Scan for the cell matching the given text and deliver its [X, Y] coordinate at center. 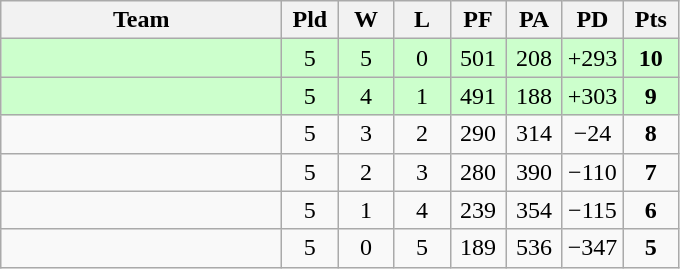
L [422, 20]
491 [478, 96]
6 [651, 210]
390 [534, 172]
−110 [592, 172]
Pld [310, 20]
W [366, 20]
314 [534, 134]
PA [534, 20]
PF [478, 20]
501 [478, 58]
+293 [592, 58]
10 [651, 58]
290 [478, 134]
536 [534, 248]
239 [478, 210]
8 [651, 134]
Team [142, 20]
−24 [592, 134]
189 [478, 248]
Pts [651, 20]
280 [478, 172]
PD [592, 20]
9 [651, 96]
+303 [592, 96]
208 [534, 58]
354 [534, 210]
−347 [592, 248]
7 [651, 172]
188 [534, 96]
−115 [592, 210]
